Locate the cell with the specified text and output its [x, y] center coordinate. 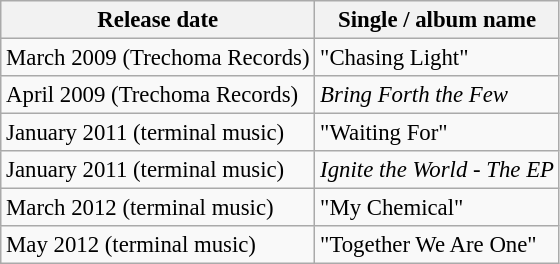
"My Chemical" [437, 208]
May 2012 (terminal music) [158, 245]
Single / album name [437, 20]
"Together We Are One" [437, 245]
"Waiting For" [437, 133]
March 2012 (terminal music) [158, 208]
"Chasing Light" [437, 58]
Bring Forth the Few [437, 95]
March 2009 (Trechoma Records) [158, 58]
Release date [158, 20]
Ignite the World - The EP [437, 170]
April 2009 (Trechoma Records) [158, 95]
